For the text-containing cell, return its midpoint in (X, Y) coordinate format. 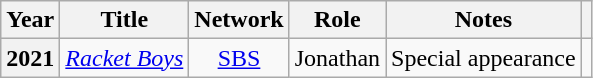
Racket Boys (124, 58)
Title (124, 20)
SBS (239, 58)
Notes (484, 20)
Role (337, 20)
Network (239, 20)
Special appearance (484, 58)
Jonathan (337, 58)
2021 (30, 58)
Year (30, 20)
